Return the [x, y] coordinate for the center point of the cell that contains the specified text.  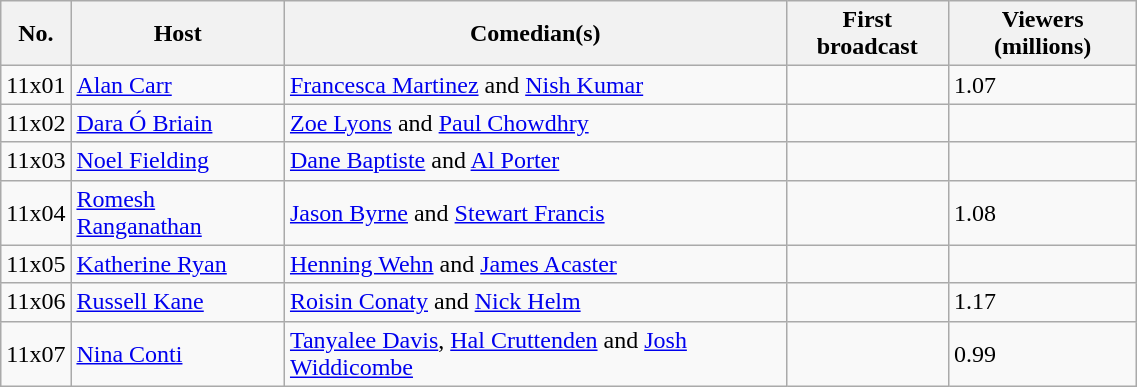
Dane Baptiste and Al Porter [535, 161]
1.07 [1042, 85]
1.08 [1042, 212]
Romesh Ranganathan [178, 212]
11x01 [36, 85]
11x04 [36, 212]
11x02 [36, 123]
1.17 [1042, 302]
11x03 [36, 161]
Francesca Martinez and Nish Kumar [535, 85]
0.99 [1042, 354]
Tanyalee Davis, Hal Cruttenden and Josh Widdicombe [535, 354]
First broadcast [867, 34]
Jason Byrne and Stewart Francis [535, 212]
11x06 [36, 302]
Nina Conti [178, 354]
Host [178, 34]
Noel Fielding [178, 161]
Viewers (millions) [1042, 34]
11x07 [36, 354]
Comedian(s) [535, 34]
11x05 [36, 264]
Alan Carr [178, 85]
No. [36, 34]
Katherine Ryan [178, 264]
Dara Ó Briain [178, 123]
Roisin Conaty and Nick Helm [535, 302]
Henning Wehn and James Acaster [535, 264]
Zoe Lyons and Paul Chowdhry [535, 123]
Russell Kane [178, 302]
